Find where the given text appears and provide that cell's center as (x, y) coordinate. 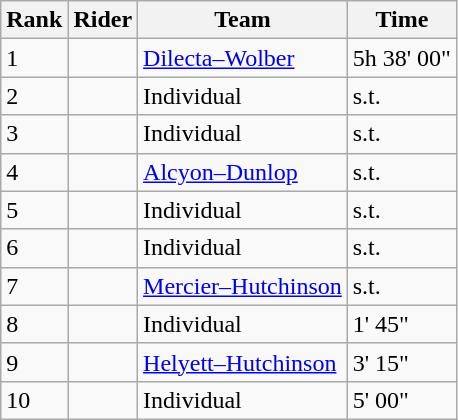
Dilecta–Wolber (243, 58)
Team (243, 20)
3 (34, 134)
2 (34, 96)
1' 45" (402, 324)
5 (34, 210)
3' 15" (402, 362)
Helyett–Hutchinson (243, 362)
7 (34, 286)
5' 00" (402, 400)
1 (34, 58)
9 (34, 362)
5h 38' 00" (402, 58)
Alcyon–Dunlop (243, 172)
Mercier–Hutchinson (243, 286)
Time (402, 20)
Rider (103, 20)
4 (34, 172)
8 (34, 324)
10 (34, 400)
6 (34, 248)
Rank (34, 20)
